Search for the cell housing the specified text and yield its [x, y] center coordinate. 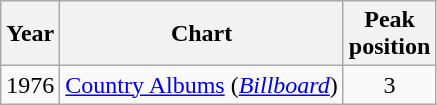
Peakposition [389, 34]
Year [30, 34]
1976 [30, 85]
Chart [202, 34]
3 [389, 85]
Country Albums (Billboard) [202, 85]
